Provide the (x, y) coordinate of the cell's center where the given text is located.  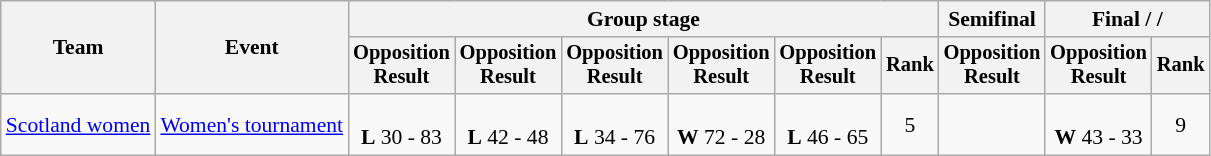
9 (1181, 124)
Group stage (644, 19)
Event (252, 48)
Final / / (1127, 19)
L 42 - 48 (508, 124)
Women's tournament (252, 124)
L 34 - 76 (614, 124)
Semifinal (992, 19)
5 (910, 124)
W 43 - 33 (1098, 124)
L 30 - 83 (402, 124)
Scotland women (78, 124)
Team (78, 48)
L 46 - 65 (828, 124)
W 72 - 28 (722, 124)
